Output the (X, Y) coordinate of the center of the cell containing the given text.  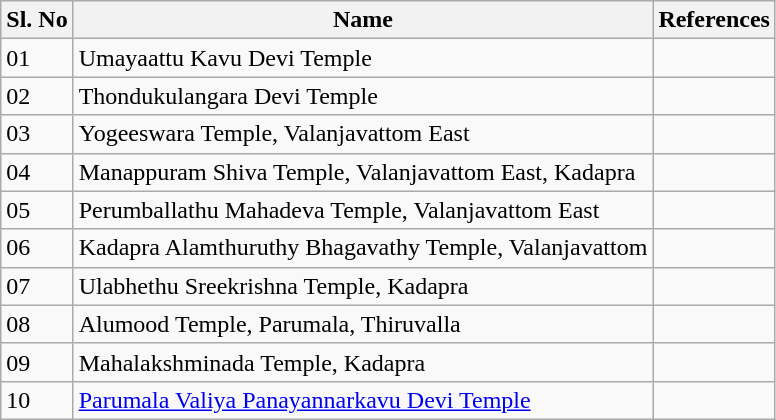
05 (37, 210)
References (714, 20)
Kadapra Alamthuruthy Bhagavathy Temple, Valanjavattom (363, 248)
Ulabhethu Sreekrishna Temple, Kadapra (363, 286)
02 (37, 96)
Sl. No (37, 20)
Alumood Temple, Parumala, Thiruvalla (363, 324)
04 (37, 172)
Thondukulangara Devi Temple (363, 96)
01 (37, 58)
Perumballathu Mahadeva Temple, Valanjavattom East (363, 210)
03 (37, 134)
Name (363, 20)
Parumala Valiya Panayannarkavu Devi Temple (363, 400)
Manappuram Shiva Temple, Valanjavattom East, Kadapra (363, 172)
08 (37, 324)
09 (37, 362)
Yogeeswara Temple, Valanjavattom East (363, 134)
Umayaattu Kavu Devi Temple (363, 58)
Mahalakshminada Temple, Kadapra (363, 362)
10 (37, 400)
07 (37, 286)
06 (37, 248)
